Locate the cell with the specified text and output its [x, y] center coordinate. 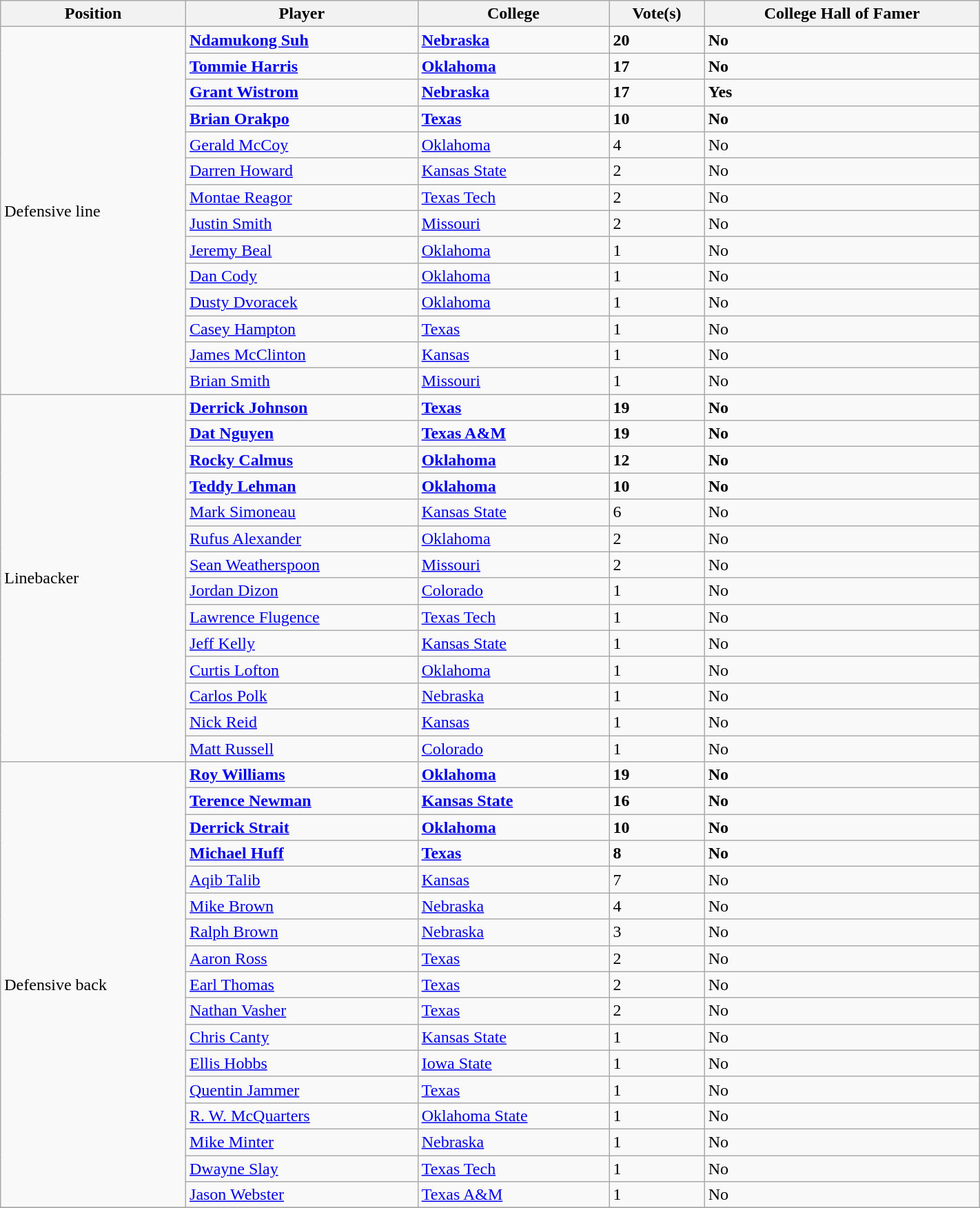
20 [657, 40]
Curtis Lofton [302, 670]
Nick Reid [302, 722]
16 [657, 801]
6 [657, 512]
Terence Newman [302, 801]
12 [657, 460]
Justin Smith [302, 223]
Iowa State [513, 1063]
Derrick Johnson [302, 407]
Montae Reagor [302, 197]
Defensive back [94, 985]
Mark Simoneau [302, 512]
Jason Webster [302, 1195]
Aaron Ross [302, 958]
Lawrence Flugence [302, 617]
Dan Cody [302, 276]
College Hall of Famer [842, 14]
Chris Canty [302, 1037]
Ellis Hobbs [302, 1063]
Earl Thomas [302, 985]
R. W. McQuarters [302, 1116]
Michael Huff [302, 854]
Dwayne Slay [302, 1169]
Mike Brown [302, 906]
Dusty Dvoracek [302, 302]
Rufus Alexander [302, 538]
Carlos Polk [302, 696]
Tommie Harris [302, 66]
Aqib Talib [302, 880]
Mike Minter [302, 1142]
8 [657, 854]
Nathan Vasher [302, 1011]
Jeff Kelly [302, 643]
Yes [842, 92]
Darren Howard [302, 171]
Sean Weatherspoon [302, 565]
Ndamukong Suh [302, 40]
3 [657, 932]
Linebacker [94, 578]
Gerald McCoy [302, 145]
7 [657, 880]
Matt Russell [302, 748]
Position [94, 14]
Brian Orakpo [302, 119]
Jordan Dizon [302, 591]
Vote(s) [657, 14]
James McClinton [302, 355]
Player [302, 14]
Dat Nguyen [302, 434]
Derrick Strait [302, 827]
Grant Wistrom [302, 92]
Jeremy Beal [302, 250]
Casey Hampton [302, 329]
Teddy Lehman [302, 486]
Quentin Jammer [302, 1089]
College [513, 14]
Oklahoma State [513, 1116]
Roy Williams [302, 775]
Defensive line [94, 211]
Ralph Brown [302, 932]
Rocky Calmus [302, 460]
Brian Smith [302, 381]
